Extract the [x, y] coordinate from the center of the cell holding the provided text.  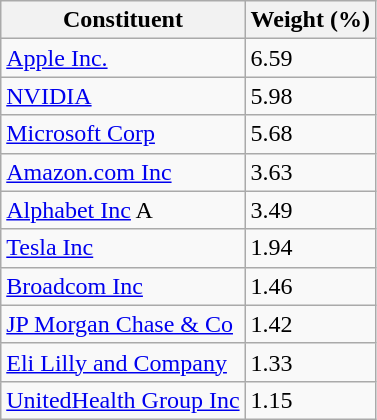
5.68 [310, 134]
1.46 [310, 286]
Weight (%) [310, 20]
Apple Inc. [123, 58]
1.94 [310, 248]
Eli Lilly and Company [123, 362]
5.98 [310, 96]
3.63 [310, 172]
Alphabet Inc A [123, 210]
1.15 [310, 400]
Constituent [123, 20]
Microsoft Corp [123, 134]
6.59 [310, 58]
JP Morgan Chase & Co [123, 324]
Tesla Inc [123, 248]
NVIDIA [123, 96]
Amazon.com Inc [123, 172]
Broadcom Inc [123, 286]
3.49 [310, 210]
1.33 [310, 362]
UnitedHealth Group Inc [123, 400]
1.42 [310, 324]
